Provide the [X, Y] coordinate of the cell's center where the given text is located.  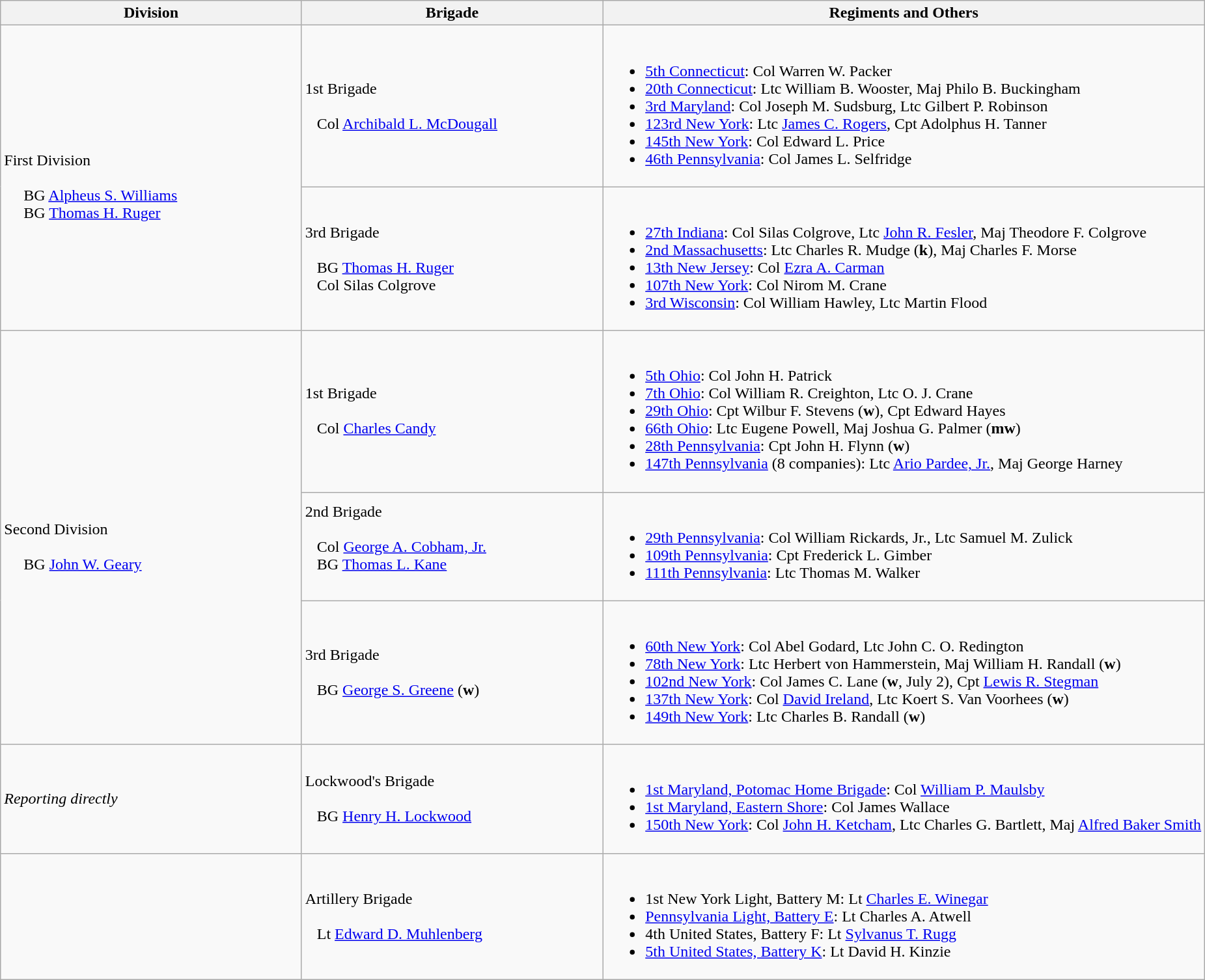
First Division BG Alpheus S. Williams BG Thomas H. Ruger [151, 178]
29th Pennsylvania: Col William Rickards, Jr., Ltc Samuel M. Zulick109th Pennsylvania: Cpt Frederick L. Gimber111th Pennsylvania: Ltc Thomas M. Walker [904, 547]
Regiments and Others [904, 13]
Second Division BG John W. Geary [151, 538]
1st Brigade Col Charles Candy [452, 411]
Brigade [452, 13]
Division [151, 13]
1st Brigade Col Archibald L. McDougall [452, 106]
Reporting directly [151, 799]
2nd Brigade Col George A. Cobham, Jr. BG Thomas L. Kane [452, 547]
3rd Brigade BG Thomas H. Ruger Col Silas Colgrove [452, 259]
Artillery Brigade Lt Edward D. Muhlenberg [452, 916]
Lockwood's Brigade BG Henry H. Lockwood [452, 799]
3rd Brigade BG George S. Greene (w) [452, 673]
